Locate the cell with the specified text and output its (X, Y) center coordinate. 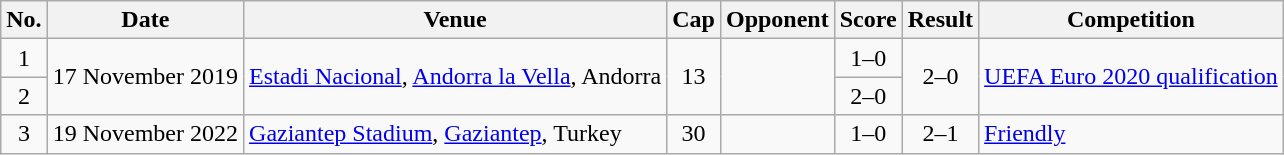
Cap (694, 20)
Gaziantep Stadium, Gaziantep, Turkey (456, 134)
Date (145, 20)
Result (940, 20)
19 November 2022 (145, 134)
Competition (1132, 20)
Score (868, 20)
17 November 2019 (145, 77)
Friendly (1132, 134)
1 (24, 58)
Venue (456, 20)
13 (694, 77)
No. (24, 20)
2 (24, 96)
30 (694, 134)
UEFA Euro 2020 qualification (1132, 77)
Opponent (777, 20)
2–1 (940, 134)
Estadi Nacional, Andorra la Vella, Andorra (456, 77)
3 (24, 134)
